Find where the given text appears and provide that cell's center as (X, Y) coordinate. 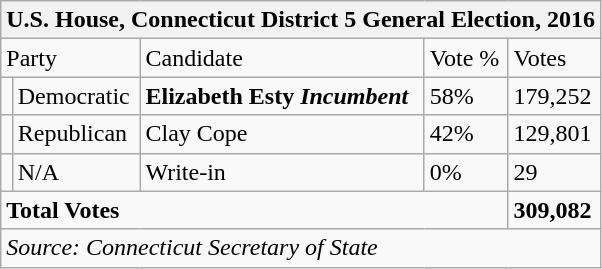
Republican (76, 134)
Vote % (466, 58)
Total Votes (254, 210)
179,252 (554, 96)
U.S. House, Connecticut District 5 General Election, 2016 (301, 20)
N/A (76, 172)
Party (70, 58)
Democratic (76, 96)
0% (466, 172)
42% (466, 134)
Clay Cope (282, 134)
Source: Connecticut Secretary of State (301, 248)
Write-in (282, 172)
Votes (554, 58)
29 (554, 172)
Candidate (282, 58)
129,801 (554, 134)
309,082 (554, 210)
Elizabeth Esty Incumbent (282, 96)
58% (466, 96)
